Return the (x, y) coordinate for the center point of the cell that contains the specified text.  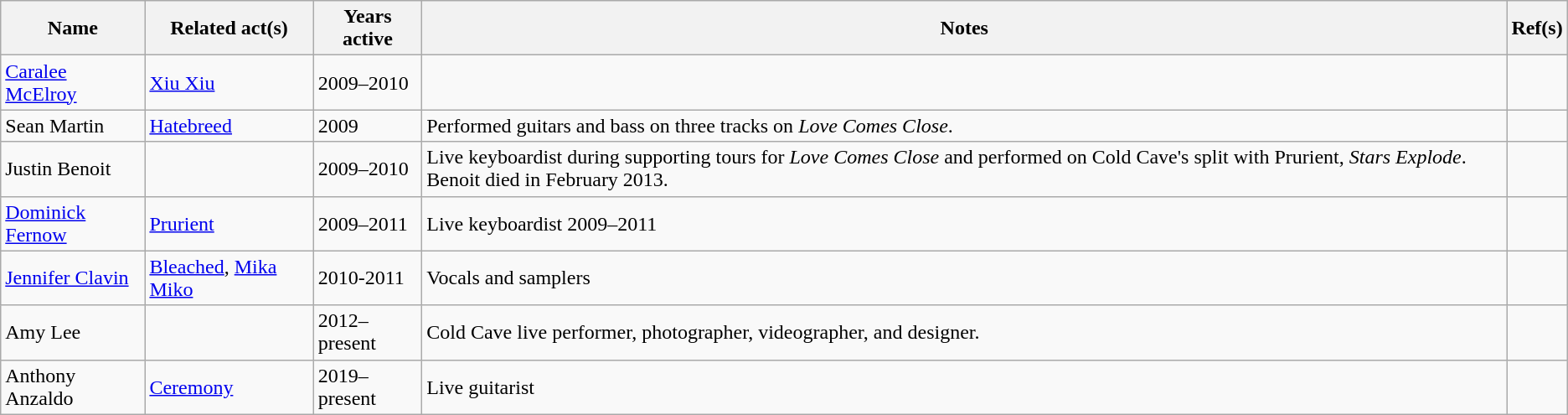
Name (73, 29)
2012–present (368, 332)
2009 (368, 126)
Justin Benoit (73, 169)
Notes (965, 29)
Hatebreed (230, 126)
Jennifer Clavin (73, 278)
Performed guitars and bass on three tracks on Love Comes Close. (965, 126)
Anthony Anzaldo (73, 387)
Caralee McElroy (73, 82)
Ceremony (230, 387)
Years active (368, 29)
Ref(s) (1537, 29)
Amy Lee (73, 332)
Xiu Xiu (230, 82)
Cold Cave live performer, photographer, videographer, and designer. (965, 332)
2019–present (368, 387)
Bleached, Mika Miko (230, 278)
Live keyboardist 2009–2011 (965, 223)
Related act(s) (230, 29)
Live guitarist (965, 387)
2009–2011 (368, 223)
Vocals and samplers (965, 278)
Dominick Fernow (73, 223)
Prurient (230, 223)
Sean Martin (73, 126)
2010-2011 (368, 278)
